Output the [x, y] coordinate of the center of the cell containing the given text.  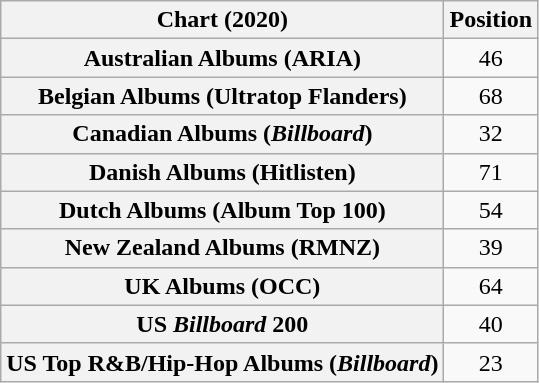
54 [491, 210]
Danish Albums (Hitlisten) [222, 172]
Position [491, 20]
71 [491, 172]
New Zealand Albums (RMNZ) [222, 248]
Chart (2020) [222, 20]
Dutch Albums (Album Top 100) [222, 210]
UK Albums (OCC) [222, 286]
40 [491, 324]
46 [491, 58]
32 [491, 134]
US Billboard 200 [222, 324]
39 [491, 248]
Belgian Albums (Ultratop Flanders) [222, 96]
68 [491, 96]
Australian Albums (ARIA) [222, 58]
23 [491, 362]
Canadian Albums (Billboard) [222, 134]
64 [491, 286]
US Top R&B/Hip-Hop Albums (Billboard) [222, 362]
